Return the (x, y) coordinate for the center point of the cell that contains the specified text.  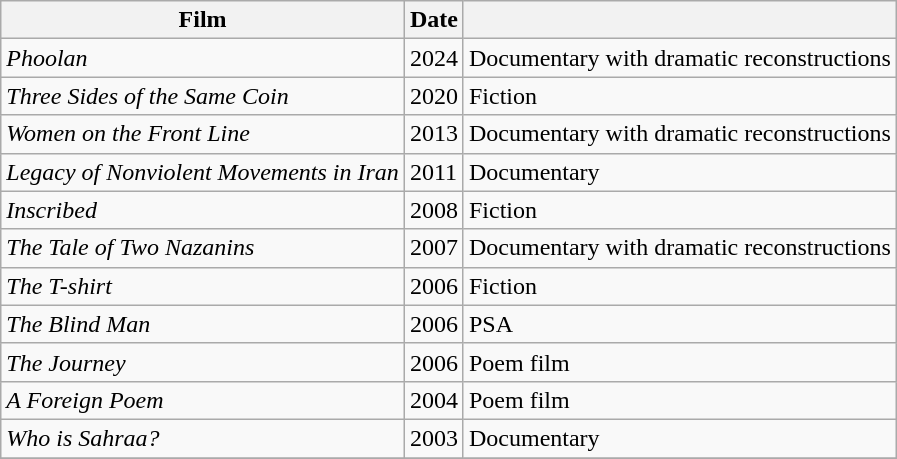
2003 (434, 438)
The Journey (203, 362)
PSA (680, 324)
Phoolan (203, 58)
Women on the Front Line (203, 134)
Three Sides of the Same Coin (203, 96)
Who is Sahraa? (203, 438)
2011 (434, 172)
The Tale of Two Nazanins (203, 248)
2008 (434, 210)
A Foreign Poem (203, 400)
Inscribed (203, 210)
Legacy of Nonviolent Movements in Iran (203, 172)
2007 (434, 248)
2004 (434, 400)
The Blind Man (203, 324)
Date (434, 20)
2024 (434, 58)
The T-shirt (203, 286)
2013 (434, 134)
Film (203, 20)
2020 (434, 96)
